Output the [x, y] coordinate of the center of the cell containing the given text.  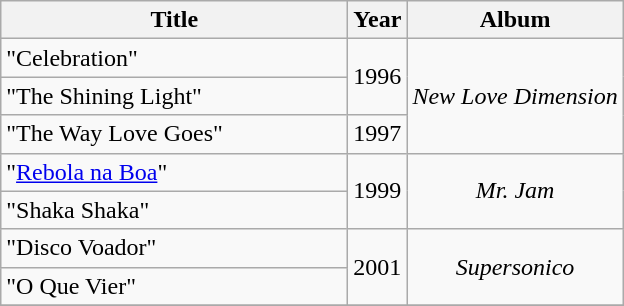
1999 [378, 191]
"Rebola na Boa" [174, 172]
1997 [378, 134]
2001 [378, 267]
"O Que Vier" [174, 286]
Supersonico [515, 267]
Mr. Jam [515, 191]
"The Way Love Goes" [174, 134]
Title [174, 20]
Album [515, 20]
Year [378, 20]
"Disco Voador" [174, 248]
"Shaka Shaka" [174, 210]
1996 [378, 77]
"The Shining Light" [174, 96]
"Celebration" [174, 58]
New Love Dimension [515, 96]
